Return the [X, Y] coordinate for the center point of the cell that contains the specified text.  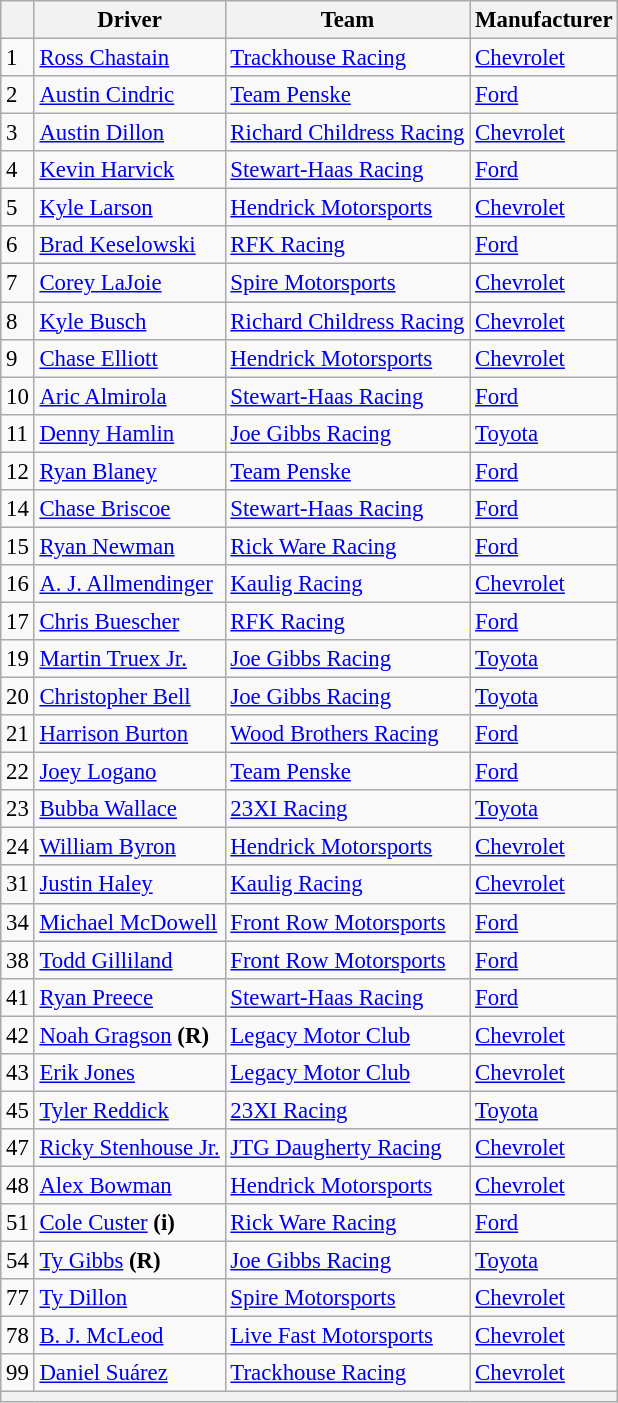
Alex Bowman [130, 1185]
42 [18, 1035]
15 [18, 546]
Driver [130, 20]
Daniel Suárez [130, 1373]
19 [18, 659]
2 [18, 95]
21 [18, 734]
Ryan Newman [130, 546]
48 [18, 1185]
Wood Brothers Racing [348, 734]
Denny Hamlin [130, 433]
14 [18, 509]
Erik Jones [130, 1073]
Harrison Burton [130, 734]
Tyler Reddick [130, 1110]
A. J. Allmendinger [130, 584]
Team [348, 20]
41 [18, 997]
Ricky Stenhouse Jr. [130, 1148]
99 [18, 1373]
9 [18, 358]
43 [18, 1073]
Ross Chastain [130, 58]
11 [18, 433]
Cole Custer (i) [130, 1223]
Martin Truex Jr. [130, 659]
Corey LaJoie [130, 283]
54 [18, 1261]
Kevin Harvick [130, 170]
Kyle Busch [130, 321]
22 [18, 772]
Austin Dillon [130, 133]
12 [18, 471]
Live Fast Motorsports [348, 1336]
Todd Gilliland [130, 960]
34 [18, 922]
Chase Elliott [130, 358]
Ty Dillon [130, 1298]
Brad Keselowski [130, 245]
8 [18, 321]
1 [18, 58]
Noah Gragson (R) [130, 1035]
78 [18, 1336]
45 [18, 1110]
24 [18, 847]
31 [18, 885]
10 [18, 396]
Ryan Preece [130, 997]
Chase Briscoe [130, 509]
7 [18, 283]
Ryan Blaney [130, 471]
JTG Daugherty Racing [348, 1148]
20 [18, 697]
Chris Buescher [130, 621]
16 [18, 584]
4 [18, 170]
Ty Gibbs (R) [130, 1261]
23 [18, 809]
Austin Cindric [130, 95]
6 [18, 245]
Michael McDowell [130, 922]
47 [18, 1148]
51 [18, 1223]
Christopher Bell [130, 697]
Aric Almirola [130, 396]
William Byron [130, 847]
5 [18, 208]
Joey Logano [130, 772]
77 [18, 1298]
Kyle Larson [130, 208]
Justin Haley [130, 885]
Manufacturer [544, 20]
3 [18, 133]
38 [18, 960]
B. J. McLeod [130, 1336]
17 [18, 621]
Bubba Wallace [130, 809]
